Find where the given text appears and provide that cell's center as [x, y] coordinate. 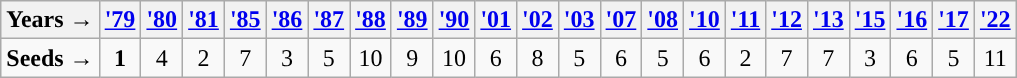
'90 [454, 20]
'80 [162, 20]
Years → [50, 20]
'01 [496, 20]
'12 [787, 20]
8 [538, 58]
'03 [579, 20]
'88 [371, 20]
9 [412, 58]
'15 [870, 20]
'02 [538, 20]
'16 [912, 20]
'17 [954, 20]
'13 [828, 20]
'10 [705, 20]
'07 [621, 20]
'89 [412, 20]
'81 [204, 20]
4 [162, 58]
Seeds → [50, 58]
'86 [287, 20]
11 [995, 58]
'87 [329, 20]
'79 [120, 20]
'08 [663, 20]
'85 [245, 20]
1 [120, 58]
'22 [995, 20]
'11 [745, 20]
